Pinpoint the cell where the given text exists, returning its (x, y) midpoint coordinate. 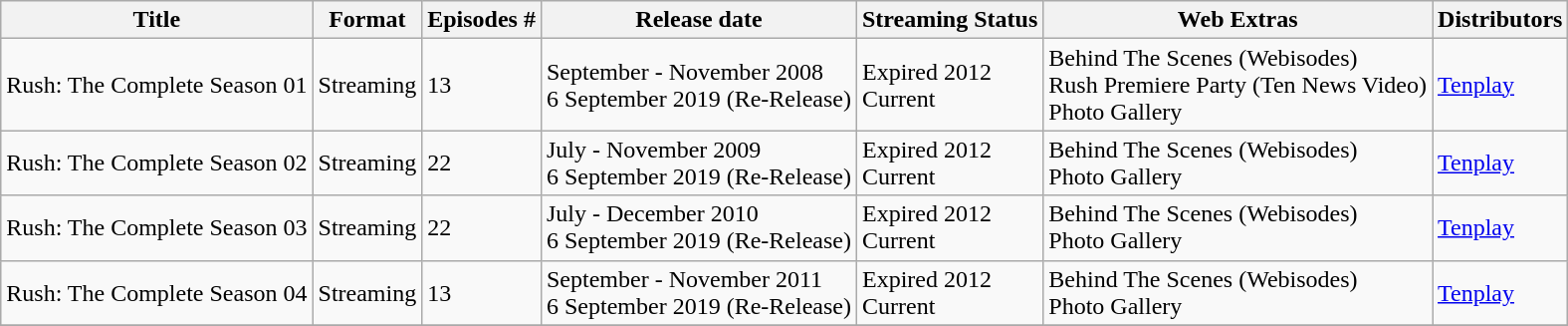
September - November 20116 September 2019 (Re-Release) (699, 293)
September - November 20086 September 2019 (Re-Release) (699, 85)
Episodes # (482, 20)
Streaming Status (950, 20)
Rush: The Complete Season 01 (157, 85)
July - December 20106 September 2019 (Re-Release) (699, 227)
Rush: The Complete Season 03 (157, 227)
Web Extras (1238, 20)
Release date (699, 20)
Behind The Scenes (Webisodes)Rush Premiere Party (Ten News Video)Photo Gallery (1238, 85)
July - November 20096 September 2019 (Re-Release) (699, 163)
Rush: The Complete Season 02 (157, 163)
Rush: The Complete Season 04 (157, 293)
Format (367, 20)
Title (157, 20)
Distributors (1500, 20)
